Return the [X, Y] coordinate for the center point of the cell that contains the specified text.  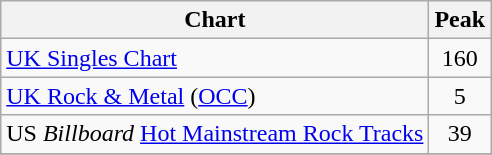
Peak [460, 20]
UK Rock & Metal (OCC) [215, 96]
160 [460, 58]
5 [460, 96]
US Billboard Hot Mainstream Rock Tracks [215, 134]
Chart [215, 20]
UK Singles Chart [215, 58]
39 [460, 134]
